Find where the given text appears and provide that cell's center as [X, Y] coordinate. 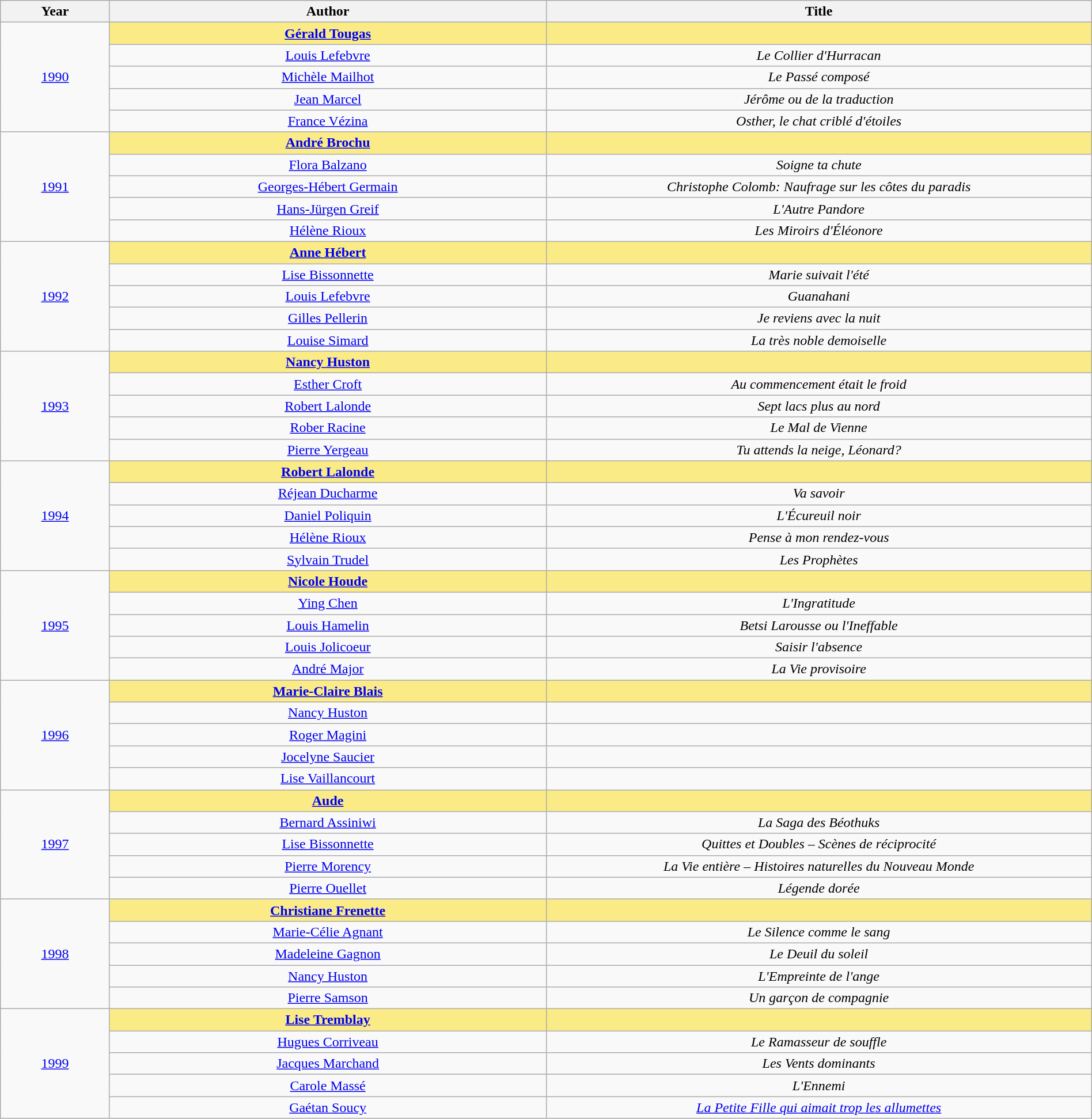
Christophe Colomb: Naufrage sur les côtes du paradis [819, 187]
Je reviens avec la nuit [819, 318]
Betsi Larousse ou l'Ineffable [819, 625]
1993 [55, 406]
Bernard Assiniwi [328, 822]
Lise Tremblay [328, 1020]
Michèle Mailhot [328, 77]
L'Écureuil noir [819, 515]
Va savoir [819, 494]
Jérôme ou de la traduction [819, 99]
Osther, le chat criblé d'étoiles [819, 121]
1992 [55, 296]
1996 [55, 735]
Rober Racine [328, 428]
La Vie entière – Histoires naturelles du Nouveau Monde [819, 866]
Réjean Ducharme [328, 494]
Christiane Frenette [328, 910]
Saisir l'absence [819, 647]
Pierre Samson [328, 998]
La très noble demoiselle [819, 340]
Marie-Claire Blais [328, 691]
La Petite Fille qui aimait trop les allumettes [819, 1107]
Georges-Hébert Germain [328, 187]
1990 [55, 77]
Tu attends la neige, Léonard? [819, 450]
Pierre Morency [328, 866]
Le Mal de Vienne [819, 428]
1994 [55, 515]
Soigne ta chute [819, 165]
France Vézina [328, 121]
Madeleine Gagnon [328, 954]
Jean Marcel [328, 99]
Quittes et Doubles – Scènes de réciprocité [819, 844]
L'Ingratitude [819, 603]
Author [328, 12]
Gaétan Soucy [328, 1107]
André Brochu [328, 143]
Le Silence comme le sang [819, 932]
Daniel Poliquin [328, 515]
La Saga des Béothuks [819, 822]
Le Deuil du soleil [819, 954]
Ying Chen [328, 603]
Sept lacs plus au nord [819, 406]
Les Miroirs d'Éléonore [819, 230]
Hans-Jürgen Greif [328, 208]
1998 [55, 954]
Les Vents dominants [819, 1064]
Year [55, 12]
Pense à mon rendez-vous [819, 537]
Légende dorée [819, 888]
Anne Hébert [328, 252]
Marie suivait l'été [819, 275]
Carole Massé [328, 1086]
1997 [55, 844]
Le Ramasseur de souffle [819, 1042]
Pierre Ouellet [328, 888]
L'Ennemi [819, 1086]
Pierre Yergeau [328, 450]
André Major [328, 669]
Gérald Tougas [328, 33]
Sylvain Trudel [328, 559]
Guanahani [819, 297]
Jacques Marchand [328, 1064]
Louise Simard [328, 340]
Gilles Pellerin [328, 318]
Aude [328, 801]
Lise Vaillancourt [328, 779]
Esther Croft [328, 384]
Jocelyne Saucier [328, 757]
Le Collier d'Hurracan [819, 55]
Nicole Houde [328, 581]
Le Passé composé [819, 77]
Au commencement était le froid [819, 384]
1991 [55, 187]
L'Empreinte de l'ange [819, 976]
1999 [55, 1064]
Roger Magini [328, 735]
Hugues Corriveau [328, 1042]
La Vie provisoire [819, 669]
Les Prophètes [819, 559]
Flora Balzano [328, 165]
Un garçon de compagnie [819, 998]
Louis Hamelin [328, 625]
Marie-Célie Agnant [328, 932]
L'Autre Pandore [819, 208]
1995 [55, 625]
Title [819, 12]
Louis Jolicoeur [328, 647]
